Return the [x, y] coordinate for the center point of the cell that contains the specified text.  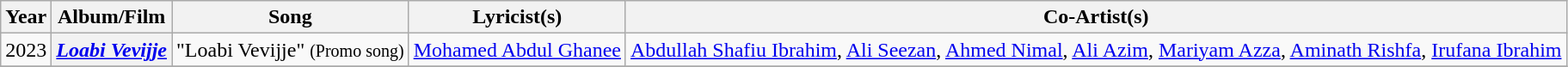
Co-Artist(s) [1096, 17]
Abdullah Shafiu Ibrahim, Ali Seezan, Ahmed Nimal, Ali Azim, Mariyam Azza, Aminath Rishfa, Irufana Ibrahim [1096, 50]
Year [26, 17]
Song [291, 17]
"Loabi Vevijje" (Promo song) [291, 50]
2023 [26, 50]
Lyricist(s) [517, 17]
Album/Film [112, 17]
Loabi Vevijje [112, 50]
Mohamed Abdul Ghanee [517, 50]
